Scan for the cell matching the given text and deliver its [x, y] coordinate at center. 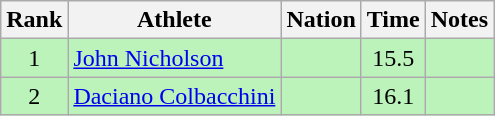
Rank [34, 20]
Athlete [174, 20]
2 [34, 96]
Daciano Colbacchini [174, 96]
16.1 [393, 96]
Notes [459, 20]
Nation [321, 20]
John Nicholson [174, 58]
1 [34, 58]
Time [393, 20]
15.5 [393, 58]
